Detect which cell encompasses the target text, then output its [x, y] center coordinate. 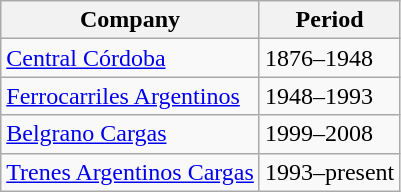
Ferrocarriles Argentinos [130, 96]
1999–2008 [329, 134]
Belgrano Cargas [130, 134]
Company [130, 20]
1876–1948 [329, 58]
Trenes Argentinos Cargas [130, 172]
1993–present [329, 172]
Central Córdoba [130, 58]
1948–1993 [329, 96]
Period [329, 20]
